Provide the [X, Y] coordinate of the cell's center where the given text is located.  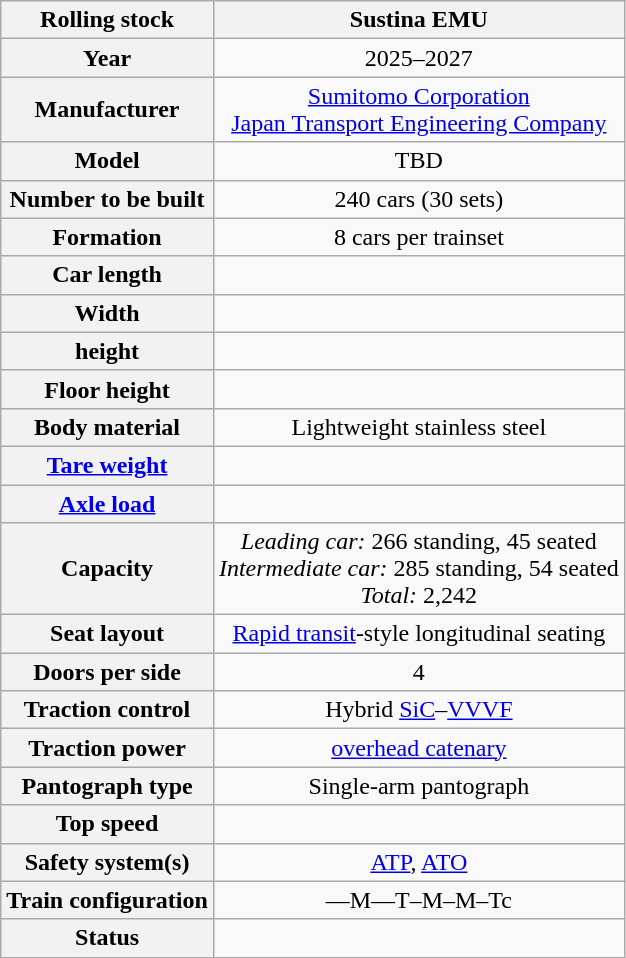
Year [108, 58]
Sumitomo CorporationJapan Transport Engineering Company [418, 110]
Top speed [108, 824]
Capacity [108, 569]
Rolling stock [108, 20]
Lightweight stainless steel [418, 427]
Leading car: 266 standing, 45 seatedIntermediate car: 285 standing, 54 seatedTotal: 2,242 [418, 569]
Tare weight [108, 465]
TBD [418, 161]
Hybrid SiC–VVVF [418, 710]
240 cars (30 sets) [418, 199]
Model [108, 161]
8 cars per trainset [418, 237]
Traction control [108, 710]
Body material [108, 427]
overhead catenary [418, 748]
height [108, 351]
Axle load [108, 503]
Train configuration [108, 900]
Manufacturer [108, 110]
4 [418, 672]
––M––T–M–M–Tc [418, 900]
Pantograph type [108, 786]
Number to be built [108, 199]
2025–2027 [418, 58]
Sustina EMU [418, 20]
Seat layout [108, 634]
Traction power [108, 748]
ATP, ATO [418, 862]
Single-arm pantograph [418, 786]
Rapid transit-style longitudinal seating [418, 634]
Doors per side [108, 672]
Car length [108, 275]
Floor height [108, 389]
Width [108, 313]
Safety system(s) [108, 862]
Status [108, 938]
Formation [108, 237]
